Output the (X, Y) coordinate of the center of the cell containing the given text.  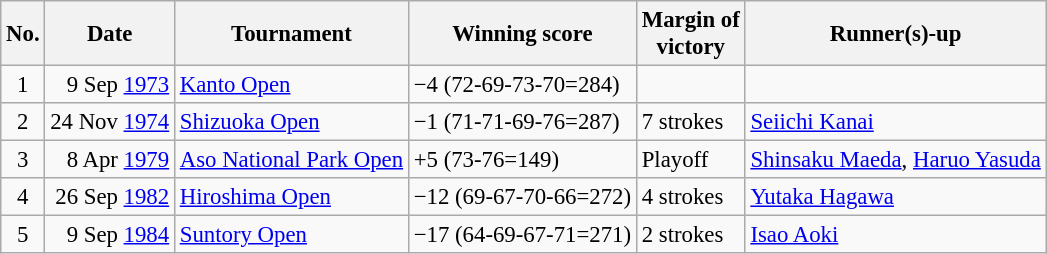
Shizuoka Open (291, 122)
+5 (73-76=149) (522, 160)
Playoff (690, 160)
8 Apr 1979 (110, 160)
−4 (72-69-73-70=284) (522, 85)
Suntory Open (291, 235)
No. (23, 34)
Kanto Open (291, 85)
2 strokes (690, 235)
3 (23, 160)
5 (23, 235)
Runner(s)-up (896, 34)
26 Sep 1982 (110, 197)
4 (23, 197)
−17 (64-69-67-71=271) (522, 235)
Date (110, 34)
Hiroshima Open (291, 197)
7 strokes (690, 122)
2 (23, 122)
Tournament (291, 34)
−12 (69-67-70-66=272) (522, 197)
9 Sep 1973 (110, 85)
Aso National Park Open (291, 160)
Winning score (522, 34)
Shinsaku Maeda, Haruo Yasuda (896, 160)
Seiichi Kanai (896, 122)
1 (23, 85)
9 Sep 1984 (110, 235)
−1 (71-71-69-76=287) (522, 122)
Margin ofvictory (690, 34)
4 strokes (690, 197)
24 Nov 1974 (110, 122)
Isao Aoki (896, 235)
Yutaka Hagawa (896, 197)
